Capture the cell that displays the provided text and extract its [X, Y] central coordinate. 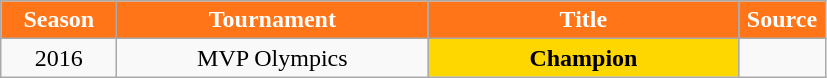
Champion [584, 58]
Title [584, 20]
2016 [59, 58]
Season [59, 20]
MVP Olympics [272, 58]
Tournament [272, 20]
Source [782, 20]
